Detect which cell encompasses the target text, then output its (X, Y) center coordinate. 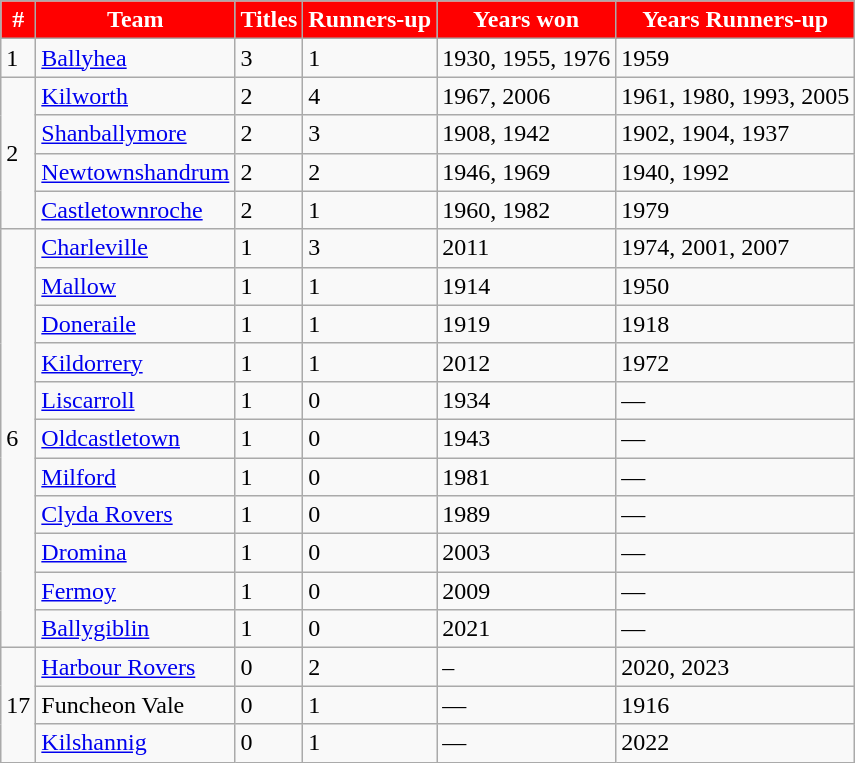
1961, 1980, 1993, 2005 (736, 96)
Clyda Rovers (136, 515)
Harbour Rovers (136, 667)
1918 (736, 324)
Years Runners-up (736, 20)
Milford (136, 477)
Liscarroll (136, 400)
Kilworth (136, 96)
2011 (526, 248)
2021 (526, 629)
Charleville (136, 248)
Team (136, 20)
4 (370, 96)
1959 (736, 58)
1908, 1942 (526, 134)
1950 (736, 286)
1981 (526, 477)
1916 (736, 705)
1960, 1982 (526, 210)
Ballygiblin (136, 629)
1940, 1992 (736, 172)
Newtownshandrum (136, 172)
1979 (736, 210)
Mallow (136, 286)
– (526, 667)
Titles (269, 20)
1930, 1955, 1976 (526, 58)
Funcheon Vale (136, 705)
17 (18, 705)
6 (18, 438)
1902, 1904, 1937 (736, 134)
Fermoy (136, 591)
2012 (526, 362)
2020, 2023 (736, 667)
1919 (526, 324)
1967, 2006 (526, 96)
Dromina (136, 553)
Castletownroche (136, 210)
1943 (526, 438)
Years won (526, 20)
Runners-up (370, 20)
2009 (526, 591)
2022 (736, 743)
1972 (736, 362)
Ballyhea (136, 58)
1934 (526, 400)
Shanballymore (136, 134)
1974, 2001, 2007 (736, 248)
# (18, 20)
Kildorrery (136, 362)
1946, 1969 (526, 172)
2003 (526, 553)
Doneraile (136, 324)
1989 (526, 515)
Oldcastletown (136, 438)
Kilshannig (136, 743)
1914 (526, 286)
